Locate the cell with the specified text and output its [X, Y] center coordinate. 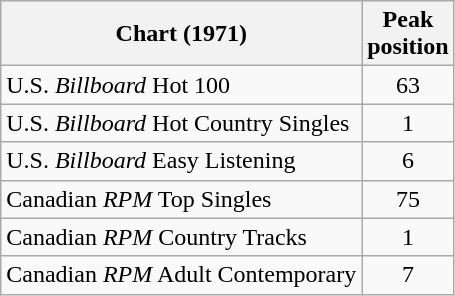
Canadian RPM Country Tracks [182, 237]
Chart (1971) [182, 34]
7 [408, 275]
75 [408, 199]
U.S. Billboard Hot 100 [182, 85]
Peakposition [408, 34]
63 [408, 85]
6 [408, 161]
U.S. Billboard Hot Country Singles [182, 123]
Canadian RPM Top Singles [182, 199]
Canadian RPM Adult Contemporary [182, 275]
U.S. Billboard Easy Listening [182, 161]
